Return the (x, y) coordinate for the center point of the cell that contains the specified text.  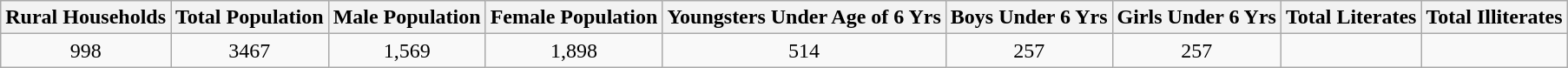
Total Literates (1351, 17)
514 (804, 51)
Total Illiterates (1494, 17)
Youngsters Under Age of 6 Yrs (804, 17)
Total Population (250, 17)
Rural Households (86, 17)
998 (86, 51)
Female Population (574, 17)
Girls Under 6 Yrs (1196, 17)
3467 (250, 51)
1,569 (406, 51)
1,898 (574, 51)
Male Population (406, 17)
Boys Under 6 Yrs (1029, 17)
